Determine the (x, y) coordinate at the center of the cell enclosing the given text.  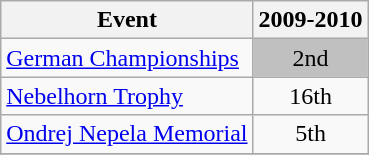
2009-2010 (310, 20)
2nd (310, 58)
16th (310, 96)
Nebelhorn Trophy (127, 96)
German Championships (127, 58)
5th (310, 134)
Event (127, 20)
Ondrej Nepela Memorial (127, 134)
